From the cell containing the given text, extract its center point as (x, y) coordinate. 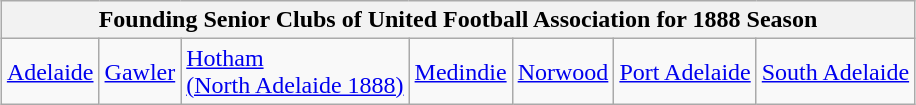
Medindie (460, 72)
Adelaide (50, 72)
Port Adelaide (685, 72)
Norwood (563, 72)
Hotham (North Adelaide 1888) (295, 72)
Founding Senior Clubs of United Football Association for 1888 Season (458, 20)
South Adelaide (835, 72)
Gawler (140, 72)
